Capture the cell that displays the provided text and extract its (X, Y) central coordinate. 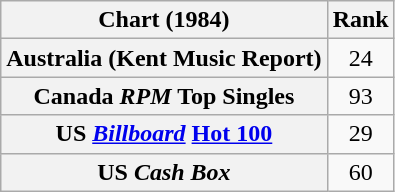
24 (360, 58)
Australia (Kent Music Report) (164, 58)
US Billboard Hot 100 (164, 134)
29 (360, 134)
60 (360, 172)
Chart (1984) (164, 20)
93 (360, 96)
Canada RPM Top Singles (164, 96)
US Cash Box (164, 172)
Rank (360, 20)
